Pinpoint the cell where the given text exists, returning its [x, y] midpoint coordinate. 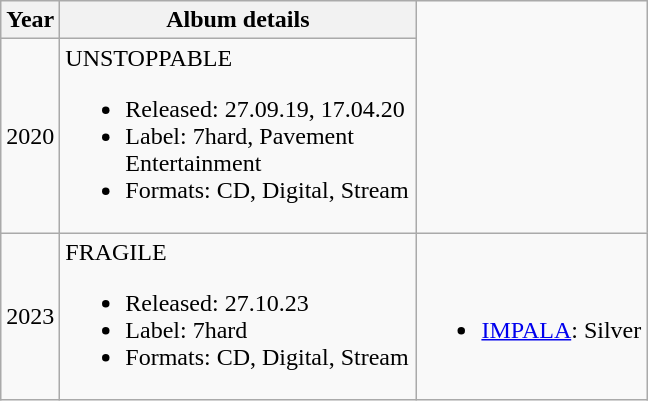
2020 [30, 136]
Album details [238, 20]
UNSTOPPABLEReleased: 27.09.19, 17.04.20Label: 7hard, Pavement EntertainmentFormats: CD, Digital, Stream [238, 136]
2023 [30, 316]
Year [30, 20]
IMPALA: Silver [532, 316]
FRAGILEReleased: 27.10.23Label: 7hardFormats: CD, Digital, Stream [238, 316]
